Pinpoint the cell where the given text exists, returning its [x, y] midpoint coordinate. 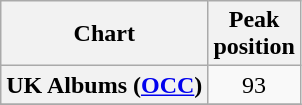
Peakposition [254, 34]
UK Albums (OCC) [104, 85]
Chart [104, 34]
93 [254, 85]
